Detect which cell encompasses the target text, then output its (x, y) center coordinate. 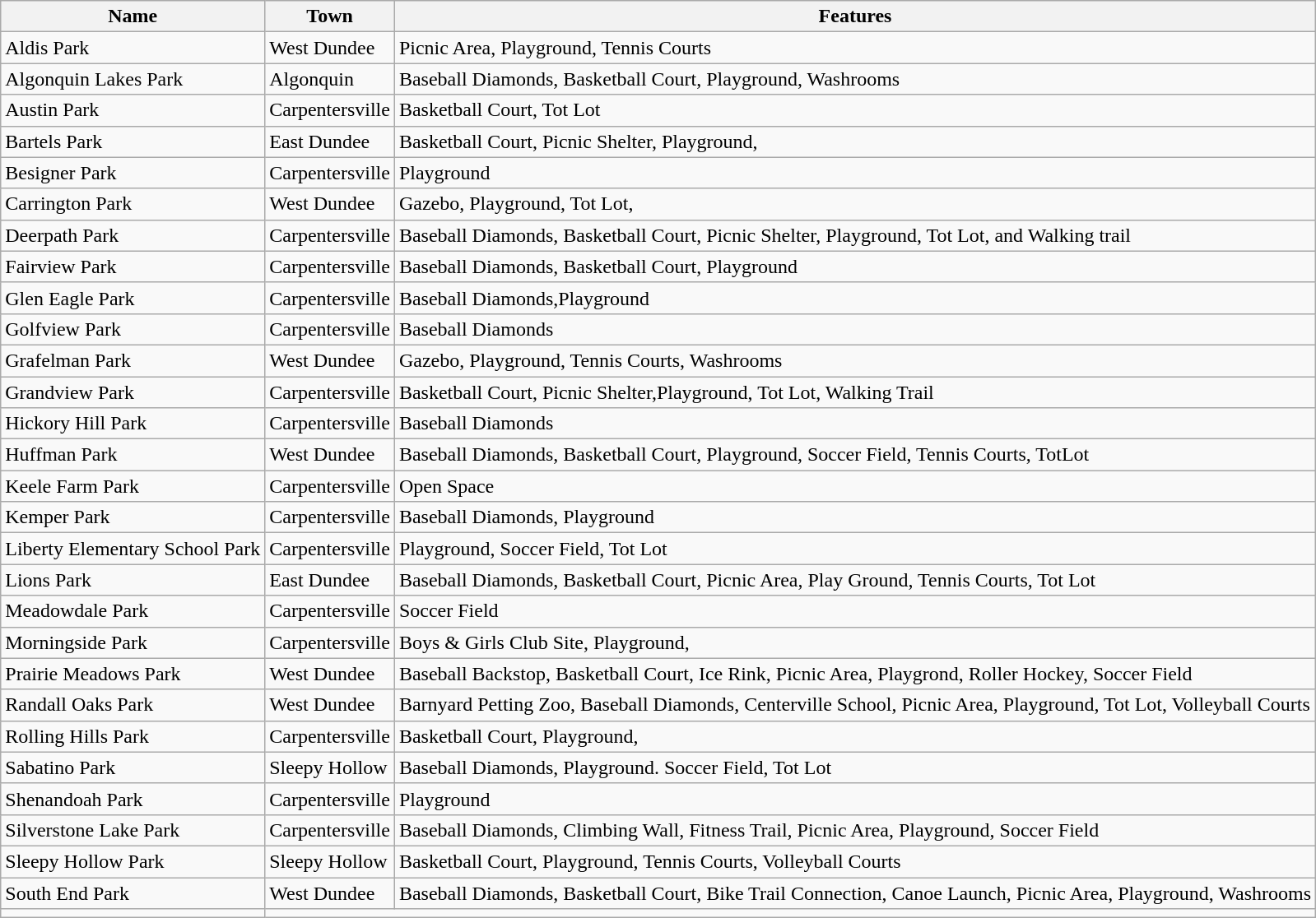
Baseball Diamonds, Basketball Court, Playground, Washrooms (854, 79)
Basketball Court, Picnic Shelter, Playground, (854, 141)
Morningside Park (133, 642)
Sabatino Park (133, 767)
Barnyard Petting Zoo, Baseball Diamonds, Centerville School, Picnic Area, Playground, Tot Lot, Volleyball Courts (854, 705)
Basketball Court, Picnic Shelter,Playground, Tot Lot, Walking Trail (854, 392)
Prairie Meadows Park (133, 674)
Randall Oaks Park (133, 705)
Name (133, 16)
Basketball Court, Playground, (854, 736)
Fairview Park (133, 267)
Boys & Girls Club Site, Playground, (854, 642)
Basketball Court, Playground, Tennis Courts, Volleyball Courts (854, 861)
Huffman Park (133, 455)
Baseball Diamonds, Basketball Court, Picnic Area, Play Ground, Tennis Courts, Tot Lot (854, 580)
Algonquin Lakes Park (133, 79)
Baseball Diamonds, Playground (854, 517)
Open Space (854, 486)
Golfview Park (133, 329)
Features (854, 16)
Meadowdale Park (133, 611)
Soccer Field (854, 611)
Playground, Soccer Field, Tot Lot (854, 549)
Gazebo, Playground, Tot Lot, (854, 204)
Keele Farm Park (133, 486)
Basketball Court, Tot Lot (854, 110)
Besigner Park (133, 173)
Bartels Park (133, 141)
Baseball Diamonds,Playground (854, 298)
Picnic Area, Playground, Tennis Courts (854, 48)
Grandview Park (133, 392)
Baseball Diamonds, Basketball Court, Playground, Soccer Field, Tennis Courts, TotLot (854, 455)
Silverstone Lake Park (133, 830)
South End Park (133, 892)
Glen Eagle Park (133, 298)
Kemper Park (133, 517)
Liberty Elementary School Park (133, 549)
Baseball Backstop, Basketball Court, Ice Rink, Picnic Area, Playgrond, Roller Hockey, Soccer Field (854, 674)
Lions Park (133, 580)
Grafelman Park (133, 360)
Algonquin (330, 79)
Deerpath Park (133, 235)
Carrington Park (133, 204)
Baseball Diamonds, Basketball Court, Picnic Shelter, Playground, Tot Lot, and Walking trail (854, 235)
Austin Park (133, 110)
Baseball Diamonds, Basketball Court, Bike Trail Connection, Canoe Launch, Picnic Area, Playground, Washrooms (854, 892)
Aldis Park (133, 48)
Baseball Diamonds, Basketball Court, Playground (854, 267)
Rolling Hills Park (133, 736)
Baseball Diamonds, Climbing Wall, Fitness Trail, Picnic Area, Playground, Soccer Field (854, 830)
Baseball Diamonds, Playground. Soccer Field, Tot Lot (854, 767)
Gazebo, Playground, Tennis Courts, Washrooms (854, 360)
Shenandoah Park (133, 799)
Town (330, 16)
Sleepy Hollow Park (133, 861)
Hickory Hill Park (133, 424)
